Output the (X, Y) coordinate of the center of the cell containing the given text.  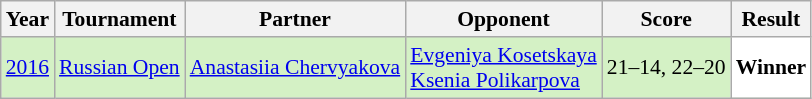
Opponent (504, 19)
Partner (296, 19)
2016 (28, 68)
Year (28, 19)
21–14, 22–20 (666, 68)
Result (772, 19)
Russian Open (120, 68)
Score (666, 19)
Anastasiia Chervyakova (296, 68)
Tournament (120, 19)
Evgeniya Kosetskaya Ksenia Polikarpova (504, 68)
Winner (772, 68)
